From the cell containing the given text, extract its center point as [x, y] coordinate. 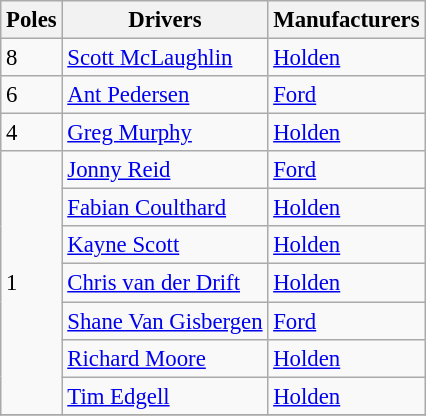
Scott McLaughlin [165, 58]
8 [32, 58]
Shane Van Gisbergen [165, 321]
Greg Murphy [165, 133]
6 [32, 95]
Jonny Reid [165, 170]
Kayne Scott [165, 245]
Fabian Coulthard [165, 208]
Drivers [165, 20]
Chris van der Drift [165, 283]
Manufacturers [346, 20]
Richard Moore [165, 358]
Ant Pedersen [165, 95]
Tim Edgell [165, 396]
1 [32, 282]
4 [32, 133]
Poles [32, 20]
